Identify which cell holds the provided text, then report its (X, Y) central coordinate. 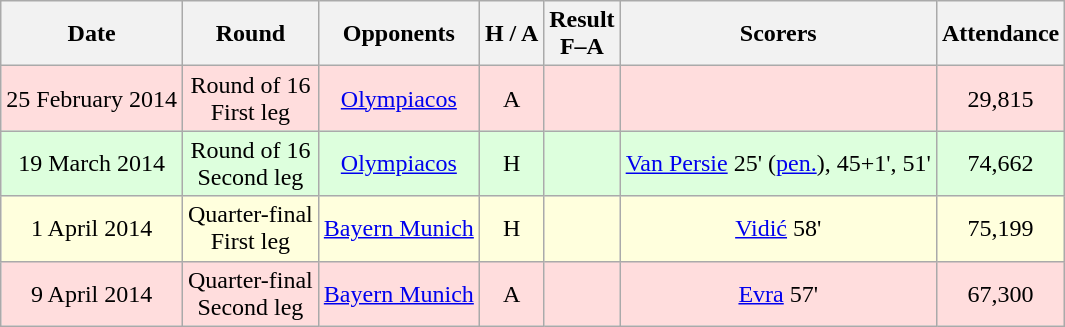
Attendance (1000, 34)
25 February 2014 (92, 98)
Quarter-finalSecond leg (250, 294)
19 March 2014 (92, 164)
Van Persie 25' (pen.), 45+1', 51' (778, 164)
Quarter-finalFirst leg (250, 228)
1 April 2014 (92, 228)
Evra 57' (778, 294)
H / A (511, 34)
Round of 16First leg (250, 98)
Opponents (398, 34)
29,815 (1000, 98)
ResultF–A (582, 34)
74,662 (1000, 164)
9 April 2014 (92, 294)
Round (250, 34)
Date (92, 34)
75,199 (1000, 228)
Round of 16Second leg (250, 164)
Scorers (778, 34)
Vidić 58' (778, 228)
67,300 (1000, 294)
